Identify which cell holds the provided text, then report its (X, Y) central coordinate. 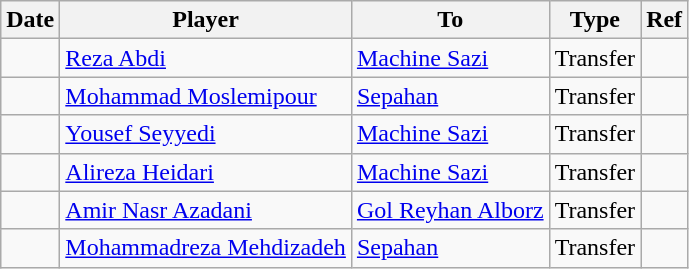
Type (595, 20)
Gol Reyhan Alborz (450, 210)
Amir Nasr Azadani (206, 210)
Yousef Seyyedi (206, 134)
Mohammad Moslemipour (206, 96)
Date (30, 20)
To (450, 20)
Reza Abdi (206, 58)
Mohammadreza Mehdizadeh (206, 248)
Alireza Heidari (206, 172)
Player (206, 20)
Ref (664, 20)
